Provide the (x, y) coordinate of the cell's center where the given text is located.  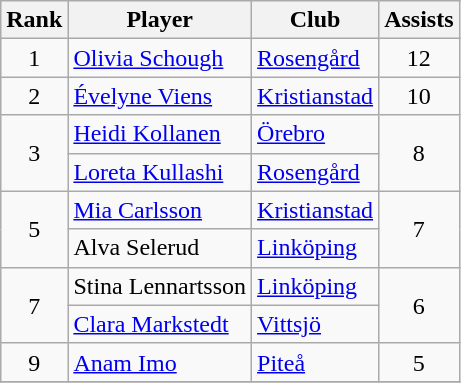
Olivia Schough (160, 58)
2 (34, 96)
Örebro (316, 134)
9 (34, 362)
Clara Markstedt (160, 324)
Anam Imo (160, 362)
3 (34, 153)
Player (160, 20)
10 (419, 96)
1 (34, 58)
Heidi Kollanen (160, 134)
Alva Selerud (160, 248)
Loreta Kullashi (160, 172)
Piteå (316, 362)
Stina Lennartsson (160, 286)
Rank (34, 20)
Évelyne Viens (160, 96)
Club (316, 20)
6 (419, 305)
12 (419, 58)
Assists (419, 20)
8 (419, 153)
Vittsjö (316, 324)
Mia Carlsson (160, 210)
